Return the [X, Y] coordinate for the center point of the cell that contains the specified text.  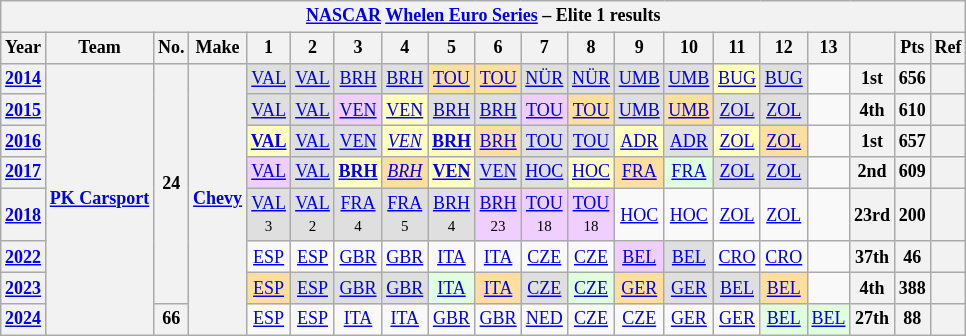
Year [24, 48]
Team [99, 48]
46 [912, 256]
23rd [872, 215]
2015 [24, 110]
2nd [872, 172]
388 [912, 288]
VAL3 [268, 215]
2016 [24, 140]
7 [544, 48]
88 [912, 320]
10 [689, 48]
BRH23 [498, 215]
2 [312, 48]
FRA5 [405, 215]
11 [738, 48]
66 [172, 320]
609 [912, 172]
NED [544, 320]
2022 [24, 256]
FRA4 [358, 215]
2017 [24, 172]
VAL2 [312, 215]
12 [784, 48]
2024 [24, 320]
24 [172, 184]
NASCAR Whelen Euro Series – Elite 1 results [484, 16]
610 [912, 110]
2014 [24, 78]
2023 [24, 288]
6 [498, 48]
5 [452, 48]
Chevy [218, 199]
9 [639, 48]
8 [592, 48]
656 [912, 78]
27th [872, 320]
4 [405, 48]
200 [912, 215]
No. [172, 48]
37th [872, 256]
3 [358, 48]
Pts [912, 48]
BRH4 [452, 215]
1 [268, 48]
2018 [24, 215]
13 [828, 48]
Ref [948, 48]
657 [912, 140]
PK Carsport [99, 199]
Make [218, 48]
